Provide the [x, y] coordinate of the cell's center where the given text is located.  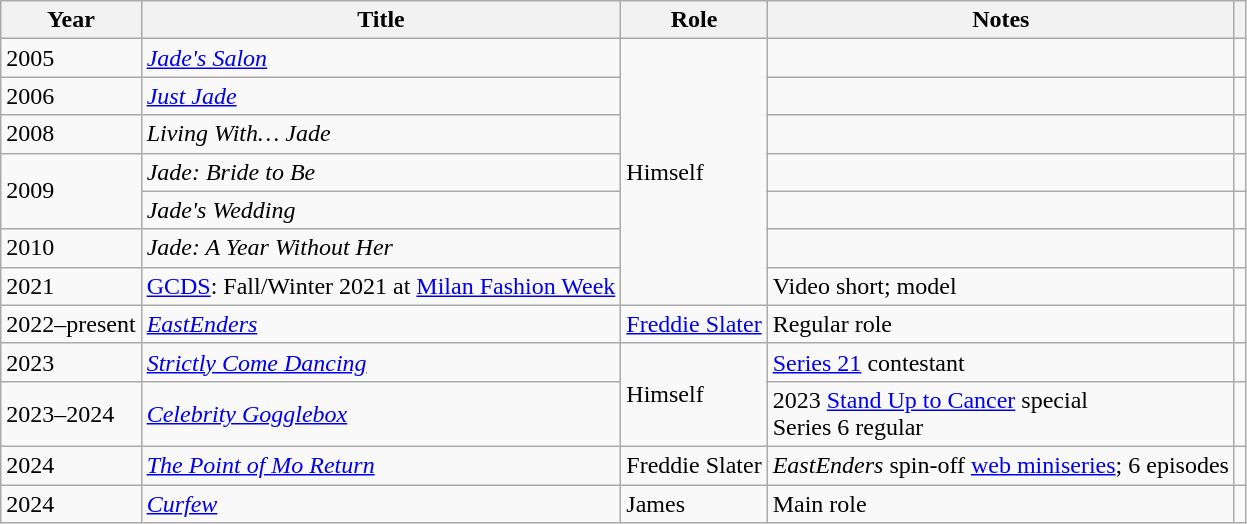
GCDS: Fall/Winter 2021 at Milan Fashion Week [381, 286]
Jade: A Year Without Her [381, 248]
2023 [71, 362]
Strictly Come Dancing [381, 362]
Jade's Salon [381, 58]
Main role [1000, 503]
2010 [71, 248]
Series 21 contestant [1000, 362]
2008 [71, 134]
2023 Stand Up to Cancer specialSeries 6 regular [1000, 414]
Role [694, 20]
2009 [71, 191]
Just Jade [381, 96]
Living With… Jade [381, 134]
James [694, 503]
EastEnders [381, 324]
2022–present [71, 324]
Year [71, 20]
Notes [1000, 20]
Jade's Wedding [381, 210]
2023–2024 [71, 414]
EastEnders spin-off web miniseries; 6 episodes [1000, 465]
Curfew [381, 503]
2021 [71, 286]
Jade: Bride to Be [381, 172]
Celebrity Gogglebox [381, 414]
Regular role [1000, 324]
2006 [71, 96]
2005 [71, 58]
The Point of Mo Return [381, 465]
Title [381, 20]
Video short; model [1000, 286]
